Output the [X, Y] coordinate of the center of the cell containing the given text.  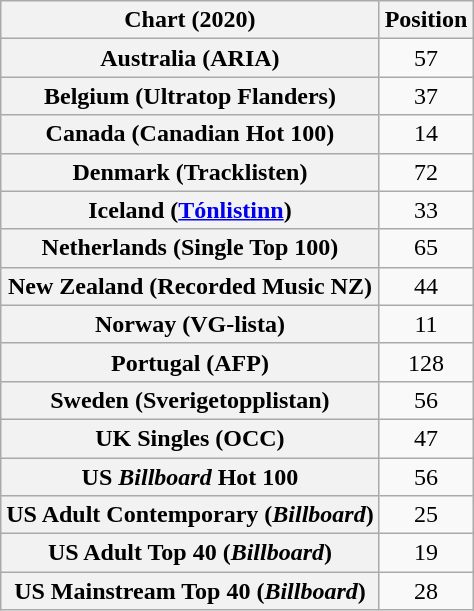
Sweden (Sverigetopplistan) [190, 400]
Canada (Canadian Hot 100) [190, 134]
25 [426, 515]
19 [426, 553]
US Adult Top 40 (Billboard) [190, 553]
New Zealand (Recorded Music NZ) [190, 286]
Portugal (AFP) [190, 362]
72 [426, 172]
57 [426, 58]
Chart (2020) [190, 20]
128 [426, 362]
US Adult Contemporary (Billboard) [190, 515]
37 [426, 96]
UK Singles (OCC) [190, 438]
Denmark (Tracklisten) [190, 172]
Norway (VG-lista) [190, 324]
28 [426, 591]
Australia (ARIA) [190, 58]
US Mainstream Top 40 (Billboard) [190, 591]
Belgium (Ultratop Flanders) [190, 96]
11 [426, 324]
44 [426, 286]
Iceland (Tónlistinn) [190, 210]
14 [426, 134]
33 [426, 210]
US Billboard Hot 100 [190, 477]
65 [426, 248]
Netherlands (Single Top 100) [190, 248]
47 [426, 438]
Position [426, 20]
